Extract the [X, Y] coordinate from the center of the cell holding the provided text.  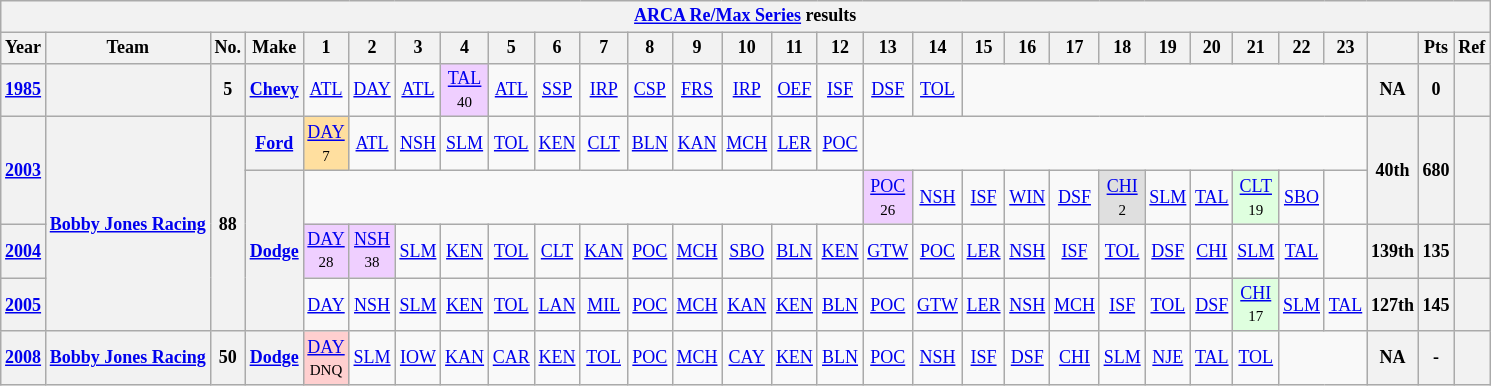
CAY [747, 358]
135 [1436, 251]
14 [938, 48]
3 [418, 48]
88 [228, 224]
2008 [24, 358]
680 [1436, 170]
WIN [1028, 197]
127th [1393, 305]
21 [1256, 48]
TAL40 [465, 90]
2 [372, 48]
DAY7 [326, 144]
2003 [24, 170]
18 [1122, 48]
Ford [274, 144]
2004 [24, 251]
0 [1436, 90]
6 [557, 48]
Team [128, 48]
DAY28 [326, 251]
20 [1212, 48]
Year [24, 48]
11 [795, 48]
FRS [697, 90]
13 [888, 48]
CHI2 [1122, 197]
12 [840, 48]
DAYDNQ [326, 358]
Chevy [274, 90]
40th [1393, 170]
1985 [24, 90]
Ref [1472, 48]
4 [465, 48]
NJE [1168, 358]
CHI17 [1256, 305]
SSP [557, 90]
CSP [650, 90]
OEF [795, 90]
19 [1168, 48]
Pts [1436, 48]
23 [1345, 48]
16 [1028, 48]
Make [274, 48]
CLT19 [1256, 197]
No. [228, 48]
- [1436, 358]
1 [326, 48]
IOW [418, 358]
50 [228, 358]
LAN [557, 305]
10 [747, 48]
2005 [24, 305]
NSH38 [372, 251]
CAR [511, 358]
ARCA Re/Max Series results [746, 16]
139th [1393, 251]
9 [697, 48]
145 [1436, 305]
POC26 [888, 197]
8 [650, 48]
7 [604, 48]
17 [1075, 48]
15 [984, 48]
22 [1302, 48]
MIL [604, 305]
